Locate the cell with the specified text and output its [X, Y] center coordinate. 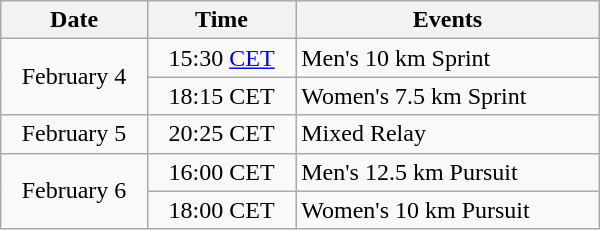
15:30 CET [221, 58]
Mixed Relay [448, 134]
February 6 [74, 191]
February 5 [74, 134]
18:00 CET [221, 210]
Men's 12.5 km Pursuit [448, 172]
Men's 10 km Sprint [448, 58]
18:15 CET [221, 96]
Women's 10 km Pursuit [448, 210]
Women's 7.5 km Sprint [448, 96]
Date [74, 20]
Time [221, 20]
16:00 CET [221, 172]
20:25 CET [221, 134]
February 4 [74, 77]
Events [448, 20]
